Determine the [x, y] coordinate at the center of the cell enclosing the given text.  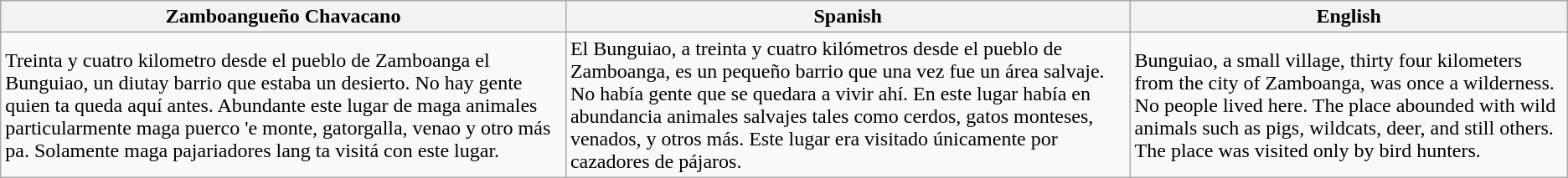
Zamboangueño Chavacano [283, 17]
Spanish [848, 17]
English [1349, 17]
